For the text-containing cell, return its midpoint in [X, Y] coordinate format. 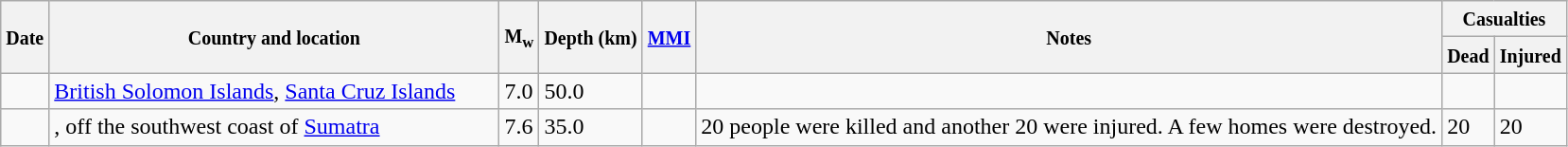
Casualties [1505, 19]
British Solomon Islands, Santa Cruz Islands [274, 91]
Depth (km) [590, 37]
Dead [1469, 55]
50.0 [590, 91]
Mw [519, 37]
20 people were killed and another 20 were injured. A few homes were destroyed. [1069, 127]
35.0 [590, 127]
Date [25, 37]
, off the southwest coast of Sumatra [274, 127]
7.6 [519, 127]
Injured [1530, 55]
7.0 [519, 91]
MMI [670, 37]
Notes [1069, 37]
Country and location [274, 37]
